Identify which cell holds the provided text, then report its (x, y) central coordinate. 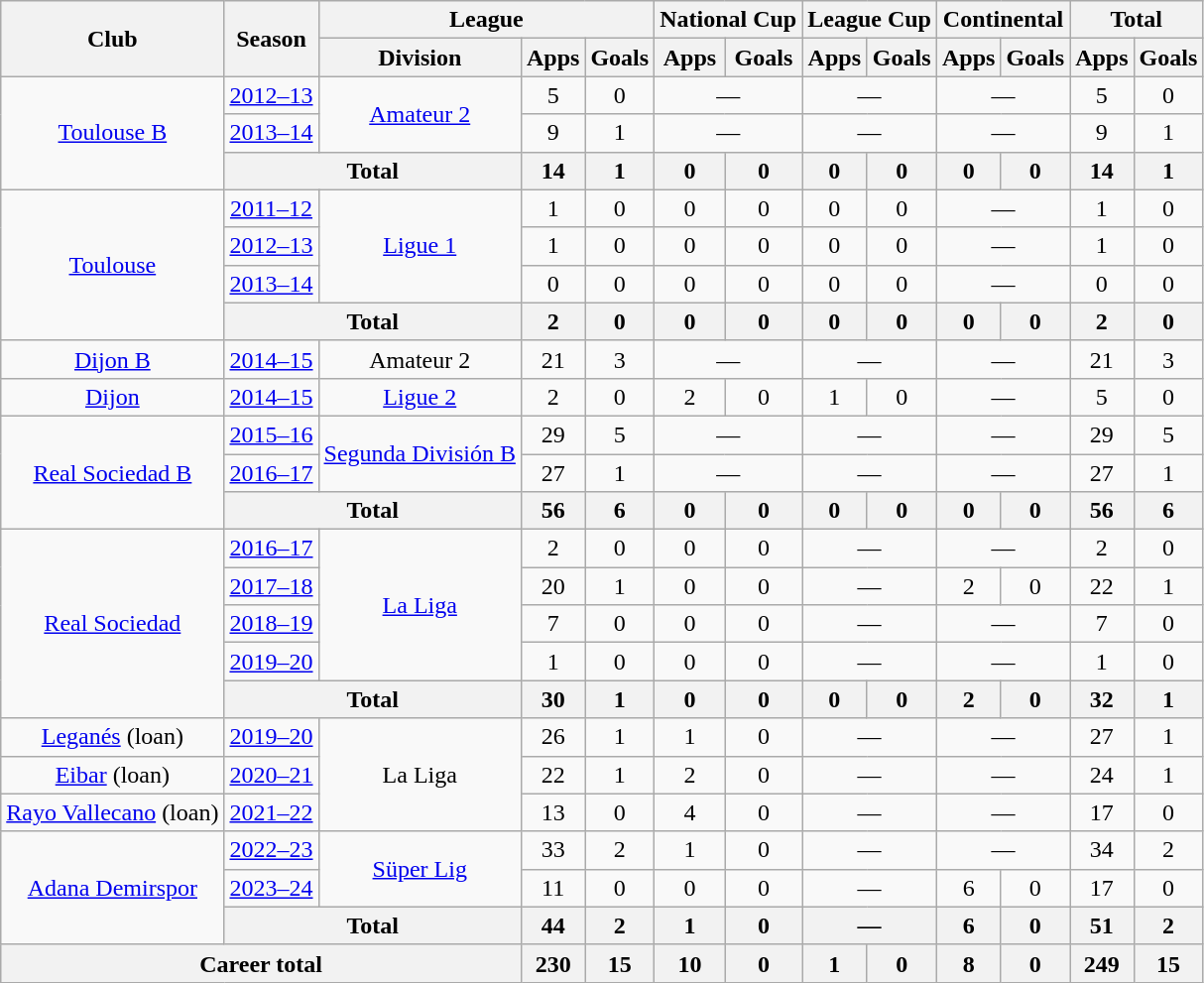
Ligue 1 (420, 246)
2011–12 (272, 208)
11 (552, 888)
26 (552, 737)
2017–18 (272, 586)
8 (968, 963)
Rayo Vallecano (loan) (113, 812)
230 (552, 963)
2015–16 (272, 434)
249 (1102, 963)
Continental (1003, 20)
34 (1102, 850)
Division (420, 58)
2020–21 (272, 775)
Career total (262, 963)
33 (552, 850)
Club (113, 39)
Ligue 2 (420, 397)
Adana Demirspor (113, 888)
Segunda División B (420, 453)
National Cup (728, 20)
2022–23 (272, 850)
2023–24 (272, 888)
Real Sociedad (113, 624)
32 (1102, 699)
Dijon B (113, 359)
24 (1102, 775)
51 (1102, 925)
4 (690, 812)
Toulouse B (113, 133)
30 (552, 699)
League (486, 20)
2018–19 (272, 624)
League Cup (870, 20)
Dijon (113, 397)
13 (552, 812)
20 (552, 586)
Leganés (loan) (113, 737)
Eibar (loan) (113, 775)
10 (690, 963)
Real Sociedad B (113, 472)
2021–22 (272, 812)
Season (272, 39)
Süper Lig (420, 869)
Toulouse (113, 265)
44 (552, 925)
